For the text-containing cell, return its midpoint in (X, Y) coordinate format. 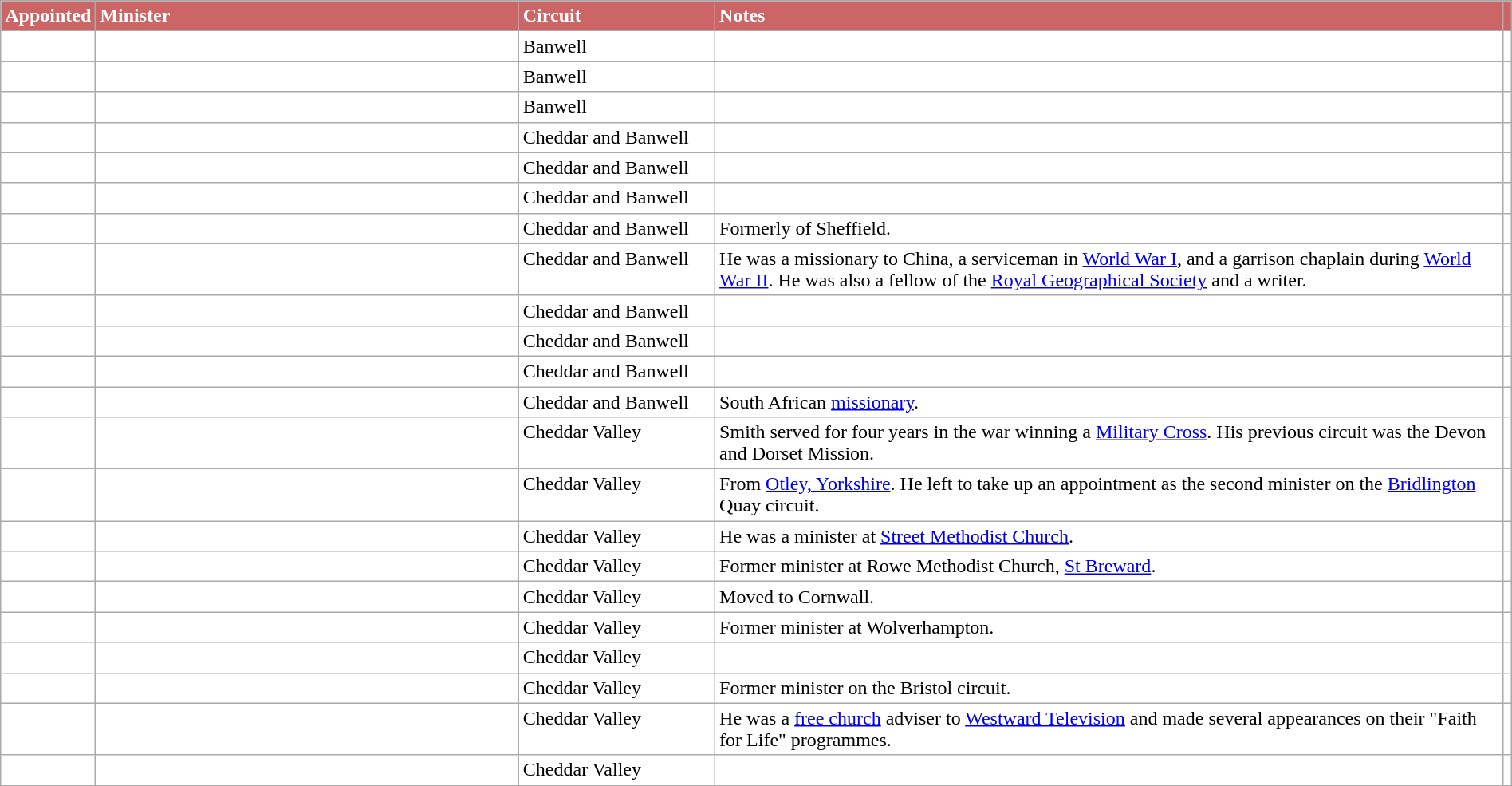
Smith served for four years in the war winning a Military Cross. His previous circuit was the Devon and Dorset Mission. (1109, 444)
Minister (307, 16)
From Otley, Yorkshire. He left to take up an appointment as the second minister on the Bridlington Quay circuit. (1109, 495)
Appointed (48, 16)
He was a minister at Street Methodist Church. (1109, 536)
Notes (1109, 16)
South African missionary. (1109, 401)
He was a free church adviser to Westward Television and made several appearances on their "Faith for Life" programmes. (1109, 729)
Circuit (616, 16)
Formerly of Sheffield. (1109, 228)
Former minister at Wolverhampton. (1109, 627)
Former minister at Rowe Methodist Church, St Breward. (1109, 567)
Former minister on the Bristol circuit. (1109, 688)
Moved to Cornwall. (1109, 597)
